Locate the cell with the specified text and output its [x, y] center coordinate. 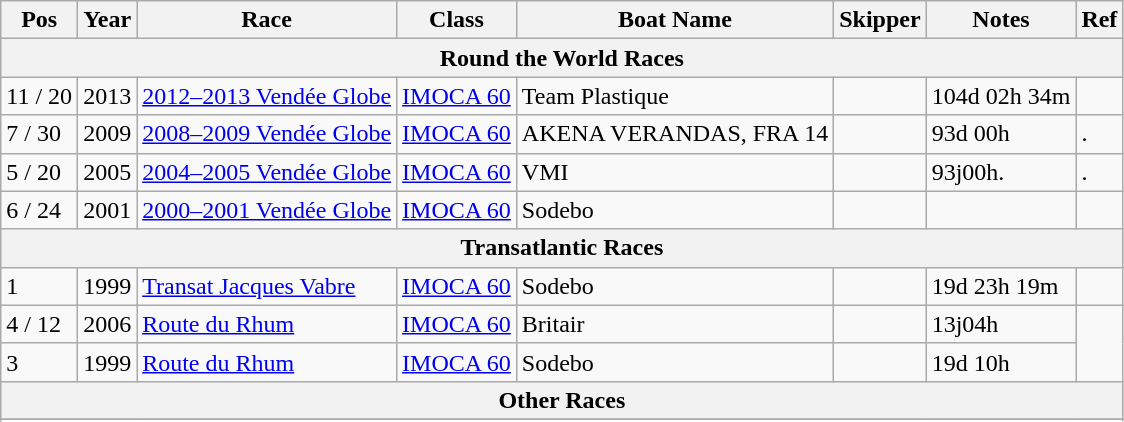
2012–2013 Vendée Globe [267, 96]
2004–2005 Vendée Globe [267, 172]
2008–2009 Vendée Globe [267, 134]
6 / 24 [40, 210]
2006 [108, 324]
Other Races [562, 400]
Transat Jacques Vabre [267, 286]
2005 [108, 172]
4 / 12 [40, 324]
Race [267, 20]
2009 [108, 134]
Team Plastique [674, 96]
93d 00h [1001, 134]
3 [40, 362]
Britair [674, 324]
Boat Name [674, 20]
2013 [108, 96]
Transatlantic Races [562, 248]
19d 23h 19m [1001, 286]
2001 [108, 210]
AKENA VERANDAS, FRA 14 [674, 134]
Class [457, 20]
7 / 30 [40, 134]
Pos [40, 20]
VMI [674, 172]
5 / 20 [40, 172]
2000–2001 Vendée Globe [267, 210]
Round the World Races [562, 58]
1 [40, 286]
93j00h. [1001, 172]
Notes [1001, 20]
104d 02h 34m [1001, 96]
Ref [1100, 20]
Skipper [880, 20]
13j04h [1001, 324]
11 / 20 [40, 96]
Year [108, 20]
19d 10h [1001, 362]
